For the text-containing cell, return its midpoint in (x, y) coordinate format. 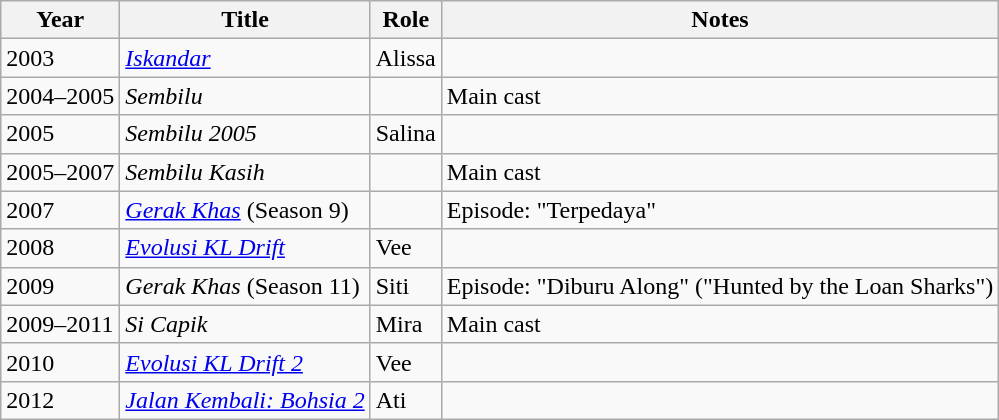
2010 (60, 362)
Alissa (406, 58)
Notes (720, 20)
Year (60, 20)
Episode: "Terpedaya" (720, 210)
Evolusi KL Drift 2 (245, 362)
Episode: "Diburu Along" ("Hunted by the Loan Sharks") (720, 286)
2004–2005 (60, 96)
Title (245, 20)
2007 (60, 210)
Iskandar (245, 58)
Siti (406, 286)
Role (406, 20)
Mira (406, 324)
2005 (60, 134)
Gerak Khas (Season 9) (245, 210)
Jalan Kembali: Bohsia 2 (245, 400)
Evolusi KL Drift (245, 248)
2005–2007 (60, 172)
Sembilu (245, 96)
2008 (60, 248)
Gerak Khas (Season 11) (245, 286)
Sembilu Kasih (245, 172)
2003 (60, 58)
Ati (406, 400)
2009–2011 (60, 324)
Sembilu 2005 (245, 134)
Si Capik (245, 324)
Salina (406, 134)
2012 (60, 400)
2009 (60, 286)
